Provide the [x, y] coordinate of the cell's center where the given text is located.  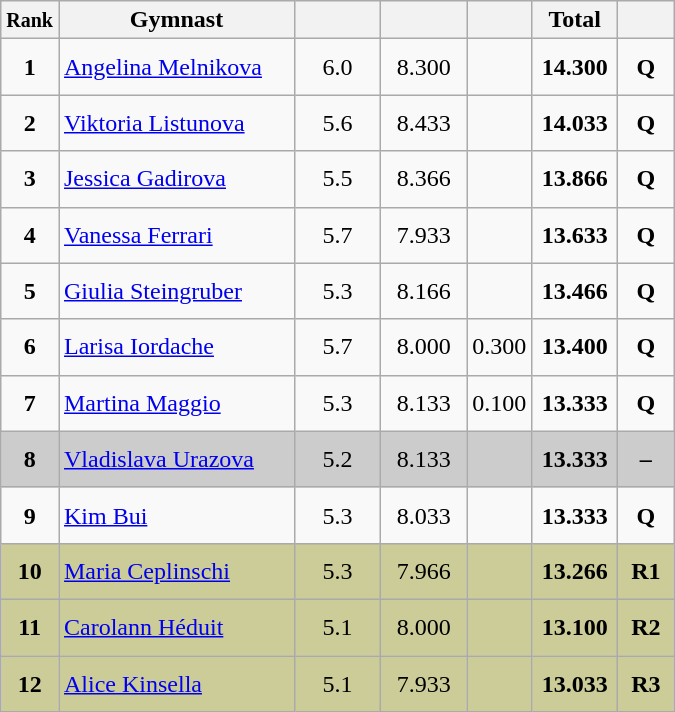
Jessica Gadirova [176, 179]
8 [30, 459]
14.033 [575, 123]
8.033 [424, 515]
R1 [646, 571]
Vladislava Urazova [176, 459]
Total [575, 20]
13.266 [575, 571]
8.166 [424, 291]
13.633 [575, 235]
12 [30, 684]
3 [30, 179]
Gymnast [176, 20]
Maria Ceplinschi [176, 571]
0.100 [500, 403]
R2 [646, 627]
9 [30, 515]
Viktoria Listunova [176, 123]
Alice Kinsella [176, 684]
Carolann Héduit [176, 627]
Rank [30, 20]
5.5 [338, 179]
Larisa Iordache [176, 347]
13.033 [575, 684]
Vanessa Ferrari [176, 235]
5.2 [338, 459]
0.300 [500, 347]
7.966 [424, 571]
6.0 [338, 67]
13.400 [575, 347]
8.366 [424, 179]
13.466 [575, 291]
10 [30, 571]
R3 [646, 684]
6 [30, 347]
11 [30, 627]
Giulia Steingruber [176, 291]
Martina Maggio [176, 403]
4 [30, 235]
1 [30, 67]
8.300 [424, 67]
2 [30, 123]
7 [30, 403]
Kim Bui [176, 515]
5.6 [338, 123]
5 [30, 291]
8.433 [424, 123]
Angelina Melnikova [176, 67]
13.866 [575, 179]
– [646, 459]
13.100 [575, 627]
14.300 [575, 67]
